From the cell containing the given text, extract its center point as (X, Y) coordinate. 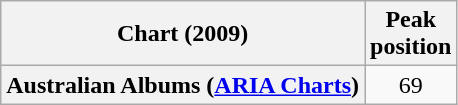
69 (411, 85)
Peakposition (411, 34)
Chart (2009) (183, 34)
Australian Albums (ARIA Charts) (183, 85)
